Extract the [X, Y] coordinate from the center of the cell holding the provided text.  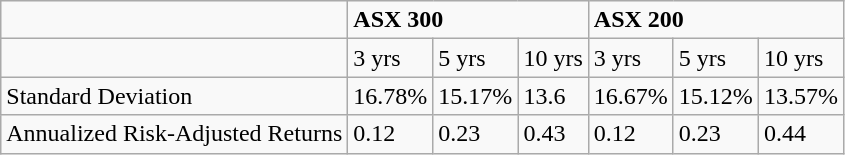
ASX 200 [716, 20]
0.44 [800, 134]
13.6 [553, 96]
15.12% [716, 96]
15.17% [476, 96]
Annualized Risk-Adjusted Returns [174, 134]
Standard Deviation [174, 96]
0.43 [553, 134]
13.57% [800, 96]
16.78% [390, 96]
ASX 300 [468, 20]
16.67% [630, 96]
